Return the (X, Y) coordinate for the center point of the cell that contains the specified text.  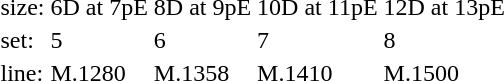
5 (99, 40)
7 (318, 40)
6 (202, 40)
